Pinpoint the cell where the given text exists, returning its (X, Y) midpoint coordinate. 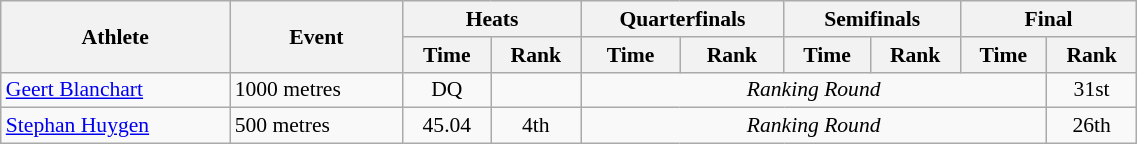
DQ (447, 90)
Athlete (116, 36)
Semifinals (872, 19)
Geert Blanchart (116, 90)
Stephan Huygen (116, 126)
26th (1091, 126)
1000 metres (316, 90)
500 metres (316, 126)
Final (1048, 19)
4th (536, 126)
Event (316, 36)
Heats (492, 19)
31st (1091, 90)
45.04 (447, 126)
Quarterfinals (682, 19)
